Scan for the cell matching the given text and deliver its (X, Y) coordinate at center. 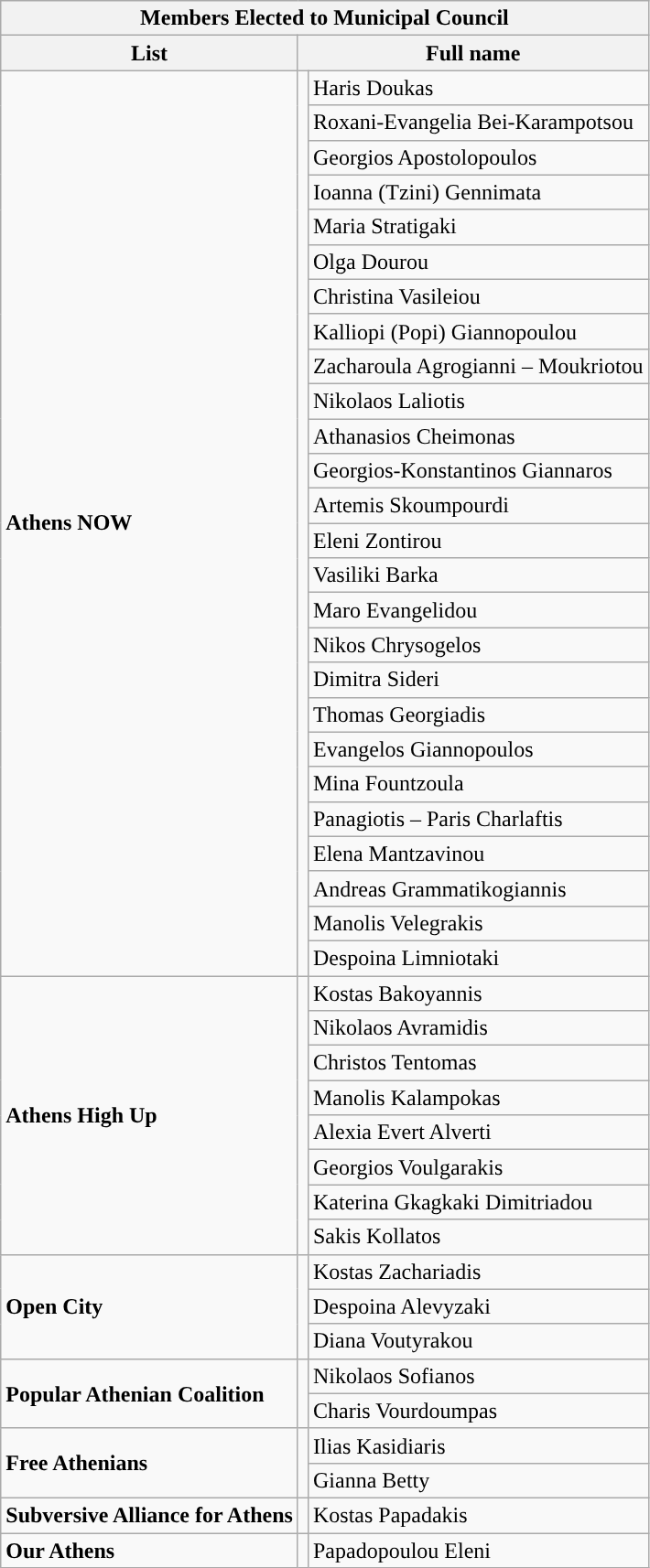
Despoina Alevyzaki (478, 1306)
Kostas Bakoyannis (478, 993)
Maro Evangelidou (478, 610)
Ioanna (Tzini) Gennimata (478, 192)
Maria Stratigaki (478, 227)
Christina Vasileiou (478, 296)
Georgios Apostolopoulos (478, 157)
Gianna Betty (478, 1480)
Christos Tentomas (478, 1063)
Haris Doukas (478, 88)
Nikolaos Sofianos (478, 1376)
Athens High Up (150, 1114)
Kostas Papadakis (478, 1515)
Elena Mantzavinou (478, 854)
Ilias Kasidiaris (478, 1445)
Nikos Chrysogelos (478, 645)
Diana Voutyrakou (478, 1341)
Mina Fountzoula (478, 784)
Georgios-Konstantinos Giannaros (478, 471)
Our Athens (150, 1551)
Full name (472, 53)
Panagiotis – Paris Charlaftis (478, 819)
Katerina Gkagkaki Dimitriadou (478, 1202)
Despoina Limniotaki (478, 958)
Charis Vourdoumpas (478, 1411)
Popular Athenian Coalition (150, 1393)
Kalliopi (Popi) Giannopoulou (478, 331)
Athens NOW (150, 523)
Papadopoulou Eleni (478, 1551)
Manolis Velegrakis (478, 923)
Artemis Skoumpourdi (478, 506)
Members Elected to Municipal Council (324, 18)
Zacharoula Agrogianni – Moukriotou (478, 366)
Evangelos Giannopoulos (478, 749)
Roxani-Evangelia Bei-Karampotsou (478, 123)
Andreas Grammatikogiannis (478, 888)
Kostas Zachariadis (478, 1272)
Eleni Zontirou (478, 541)
Free Athenians (150, 1463)
Manolis Kalampokas (478, 1098)
Alexia Evert Alverti (478, 1133)
Sakis Kollatos (478, 1237)
Subversive Alliance for Athens (150, 1515)
List (150, 53)
Thomas Georgiadis (478, 714)
Athanasios Cheimonas (478, 436)
Georgios Voulgarakis (478, 1167)
Vasiliki Barka (478, 575)
Olga Dourou (478, 262)
Nikolaos Avramidis (478, 1028)
Open City (150, 1306)
Dimitra Sideri (478, 680)
Nikolaos Laliotis (478, 401)
